Determine the (x, y) coordinate at the center of the cell enclosing the given text.  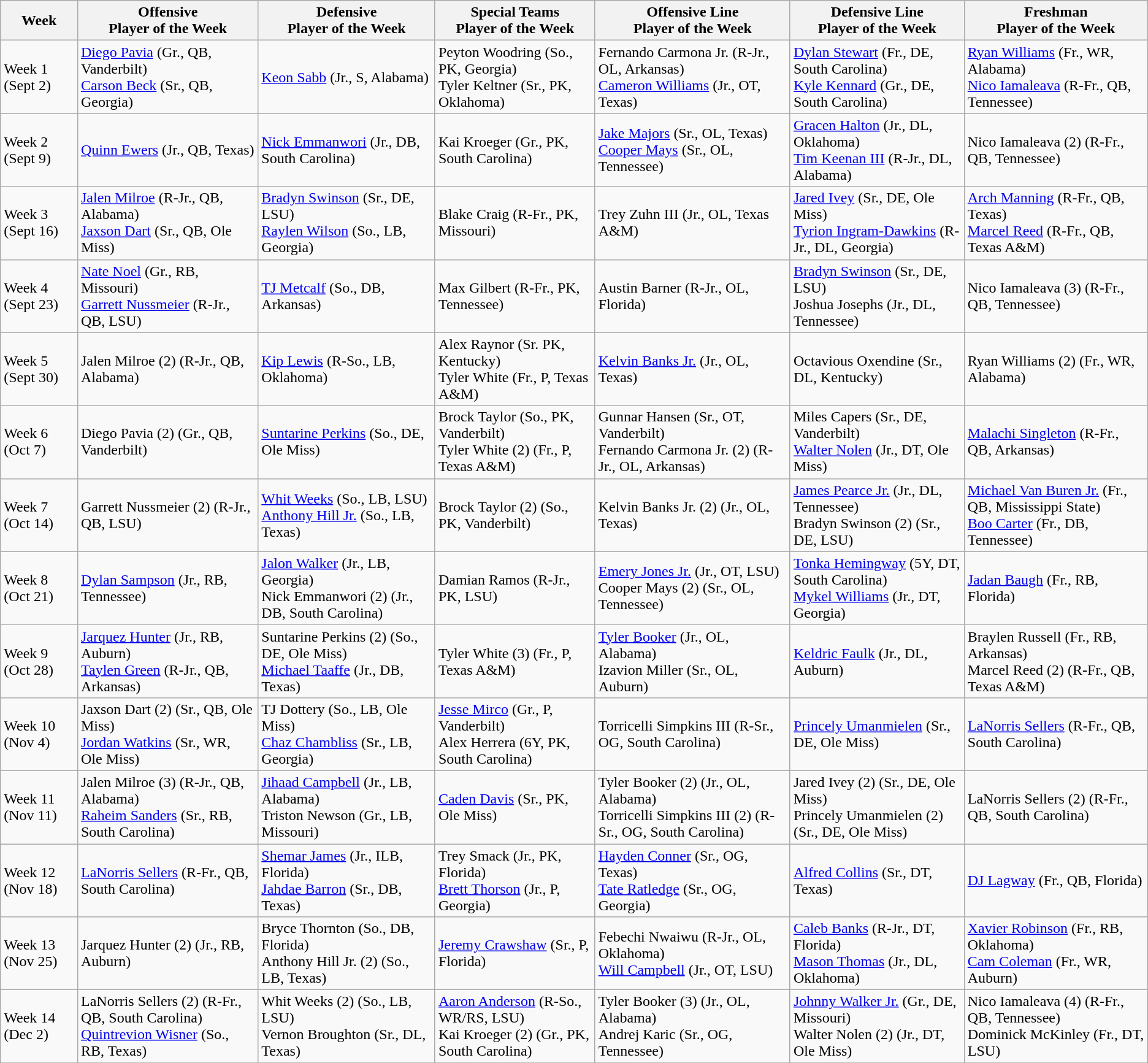
Kai Kroeger (Gr., PK, South Carolina) (515, 150)
Aaron Anderson (R-So., WR/RS, LSU) Kai Kroeger (2) (Gr., PK, South Carolina) (515, 1027)
Octavious Oxendine (Sr., DL, Kentucky) (877, 369)
Week 6 (Oct 7) (39, 442)
Offensive LinePlayer of the Week (692, 21)
Diego Pavia (Gr., QB, Vanderbilt) Carson Beck (Sr., QB, Georgia) (167, 77)
Week (39, 21)
Week 9 (Oct 28) (39, 661)
Michael Van Buren Jr. (Fr., QB, Mississippi State) Boo Carter (Fr., DB, Tennessee) (1056, 515)
Kelvin Banks Jr. (Jr., OL, Texas) (692, 369)
Nick Emmanwori (Jr., DB, South Carolina) (347, 150)
Jarquez Hunter (2) (Jr., RB, Auburn) (167, 953)
DJ Lagway (Fr., QB, Florida) (1056, 881)
Keon Sabb (Jr., S, Alabama) (347, 77)
Jalen Milroe (2) (R-Jr., QB, Alabama) (167, 369)
Dylan Stewart (Fr., DE, South Carolina)Kyle Kennard (Gr., DE, South Carolina) (877, 77)
Kip Lewis (R-So., LB, Oklahoma) (347, 369)
Trey Zuhn III (Jr., OL, Texas A&M) (692, 223)
Week 5 (Sept 30) (39, 369)
Jaxson Dart (2) (Sr., QB, Ole Miss) Jordan Watkins (Sr., WR, Ole Miss) (167, 734)
Nico Iamaleava (3) (R-Fr., QB, Tennessee) (1056, 296)
Jeremy Crawshaw (Sr., P, Florida) (515, 953)
Week 1 (Sept 2) (39, 77)
Johnny Walker Jr. (Gr., DE, Missouri) Walter Nolen (2) (Jr., DT, Ole Miss) (877, 1027)
Quinn Ewers (Jr., QB, Texas) (167, 150)
Tyler Booker (3) (Jr., OL, Alabama) Andrej Karic (Sr., OG, Tennessee) (692, 1027)
Defensive LinePlayer of the Week (877, 21)
LaNorris Sellers (2) (R-Fr., QB, South Carolina) (1056, 807)
Whit Weeks (2) (So., LB, LSU) Vernon Broughton (Sr., DL, Texas) (347, 1027)
Kelvin Banks Jr. (2) (Jr., OL, Texas) (692, 515)
Malachi Singleton (R-Fr., QB, Arkansas) (1056, 442)
Blake Craig (R-Fr., PK, Missouri) (515, 223)
Week 8 (Oct 21) (39, 588)
Caleb Banks (R-Jr., DT, Florida) Mason Thomas (Jr., DL, Oklahoma) (877, 953)
Nate Noel (Gr., RB, Missouri) Garrett Nussmeier (R-Jr., QB, LSU) (167, 296)
Gracen Halton (Jr., DL, Oklahoma) Tim Keenan III (R-Jr., DL, Alabama) (877, 150)
Nico Iamaleava (4) (R-Fr., QB, Tennessee) Dominick McKinley (Fr., DT, LSU) (1056, 1027)
FreshmanPlayer of the Week (1056, 21)
Week 12 (Nov 18) (39, 881)
LaNorris Sellers (2) (R-Fr., QB, South Carolina) Quintrevion Wisner (So., RB, Texas) (167, 1027)
Whit Weeks (So., LB, LSU) Anthony Hill Jr. (So., LB, Texas) (347, 515)
Shemar James (Jr., ILB, Florida) Jahdae Barron (Sr., DB, Texas) (347, 881)
Hayden Conner (Sr., OG, Texas) Tate Ratledge (Sr., OG, Georgia) (692, 881)
OffensivePlayer of the Week (167, 21)
Arch Manning (R-Fr., QB, Texas) Marcel Reed (R-Fr., QB, Texas A&M) (1056, 223)
Princely Umanmielen (Sr., DE, Ole Miss) (877, 734)
Week 2 (Sept 9) (39, 150)
Damian Ramos (R-Jr., PK, LSU) (515, 588)
Special TeamsPlayer of the Week (515, 21)
Gunnar Hansen (Sr., OT, Vanderbilt) Fernando Carmona Jr. (2) (R-Jr., OL, Arkansas) (692, 442)
Tyler Booker (2) (Jr., OL, Alabama) Torricelli Simpkins III (2) (R-Sr., OG, South Carolina) (692, 807)
TJ Dottery (So., LB, Ole Miss) Chaz Chambliss (Sr., LB, Georgia) (347, 734)
Suntarine Perkins (So., DE, Ole Miss) (347, 442)
Jared Ivey (2) (Sr., DE, Ole Miss) Princely Umanmielen (2) (Sr., DE, Ole Miss) (877, 807)
Febechi Nwaiwu (R-Jr., OL, Oklahoma) Will Campbell (Jr., OT, LSU) (692, 953)
James Pearce Jr. (Jr., DL, Tennessee) Bradyn Swinson (2) (Sr., DE, LSU) (877, 515)
Miles Capers (Sr., DE, Vanderbilt) Walter Nolen (Jr., DT, Ole Miss) (877, 442)
Jared Ivey (Sr., DE, Ole Miss) Tyrion Ingram-Dawkins (R-Jr., DL, Georgia) (877, 223)
Alex Raynor (Sr. PK, Kentucky) Tyler White (Fr., P, Texas A&M) (515, 369)
Jake Majors (Sr., OL, Texas) Cooper Mays (Sr., OL, Tennessee) (692, 150)
Tonka Hemingway (5Y, DT, South Carolina) Mykel Williams (Jr., DT, Georgia) (877, 588)
Jalen Milroe (R-Jr., QB, Alabama) Jaxson Dart (Sr., QB, Ole Miss) (167, 223)
Tyler Booker (Jr., OL, Alabama) Izavion Miller (Sr., OL, Auburn) (692, 661)
Jadan Baugh (Fr., RB, Florida) (1056, 588)
Week 3 (Sept 16) (39, 223)
Suntarine Perkins (2) (So., DE, Ole Miss) Michael Taaffe (Jr., DB, Texas) (347, 661)
Jesse Mirco (Gr., P, Vanderbilt) Alex Herrera (6Y, PK, South Carolina) (515, 734)
Garrett Nussmeier (2) (R-Jr., QB, LSU) (167, 515)
Braylen Russell (Fr., RB, Arkansas) Marcel Reed (2) (R-Fr., QB, Texas A&M) (1056, 661)
Alfred Collins (Sr., DT, Texas) (877, 881)
Fernando Carmona Jr. (R-Jr., OL, Arkansas) Cameron Williams (Jr., OT, Texas) (692, 77)
Week 4 (Sept 23) (39, 296)
Tyler White (3) (Fr., P, Texas A&M) (515, 661)
Emery Jones Jr. (Jr., OT, LSU) Cooper Mays (2) (Sr., OL, Tennessee) (692, 588)
Ryan Williams (2) (Fr., WR, Alabama) (1056, 369)
Austin Barner (R-Jr., OL, Florida) (692, 296)
Bradyn Swinson (Sr., DE, LSU) Raylen Wilson (So., LB, Georgia) (347, 223)
Week 10 (Nov 4) (39, 734)
Jalen Milroe (3) (R-Jr., QB, Alabama) Raheim Sanders (Sr., RB, South Carolina) (167, 807)
Keldric Faulk (Jr., DL, Auburn) (877, 661)
Bradyn Swinson (Sr., DE, LSU) Joshua Josephs (Jr., DL, Tennessee) (877, 296)
Jalon Walker (Jr., LB, Georgia) Nick Emmanwori (2) (Jr., DB, South Carolina) (347, 588)
Brock Taylor (So., PK, Vanderbilt) Tyler White (2) (Fr., P, Texas A&M) (515, 442)
Dylan Sampson (Jr., RB, Tennessee) (167, 588)
Jarquez Hunter (Jr., RB, Auburn) Taylen Green (R-Jr., QB, Arkansas) (167, 661)
Week 13 (Nov 25) (39, 953)
Week 7 (Oct 14) (39, 515)
Caden Davis (Sr., PK, Ole Miss) (515, 807)
Week 11 (Nov 11) (39, 807)
TJ Metcalf (So., DB, Arkansas) (347, 296)
Brock Taylor (2) (So., PK, Vanderbilt) (515, 515)
Jihaad Campbell (Jr., LB, Alabama) Triston Newson (Gr., LB, Missouri) (347, 807)
Max Gilbert (R-Fr., PK, Tennessee) (515, 296)
Torricelli Simpkins III (R-Sr., OG, South Carolina) (692, 734)
Nico Iamaleava (2) (R-Fr., QB, Tennessee) (1056, 150)
Peyton Woodring (So., PK, Georgia) Tyler Keltner (Sr., PK, Oklahoma) (515, 77)
Ryan Williams (Fr., WR, Alabama) Nico Iamaleava (R-Fr., QB, Tennessee) (1056, 77)
DefensivePlayer of the Week (347, 21)
Trey Smack (Jr., PK, Florida) Brett Thorson (Jr., P, Georgia) (515, 881)
Week 14 (Dec 2) (39, 1027)
Bryce Thornton (So., DB, Florida) Anthony Hill Jr. (2) (So., LB, Texas) (347, 953)
Diego Pavia (2) (Gr., QB, Vanderbilt) (167, 442)
Xavier Robinson (Fr., RB, Oklahoma) Cam Coleman (Fr., WR, Auburn) (1056, 953)
